Scan for the cell matching the given text and deliver its [x, y] coordinate at center. 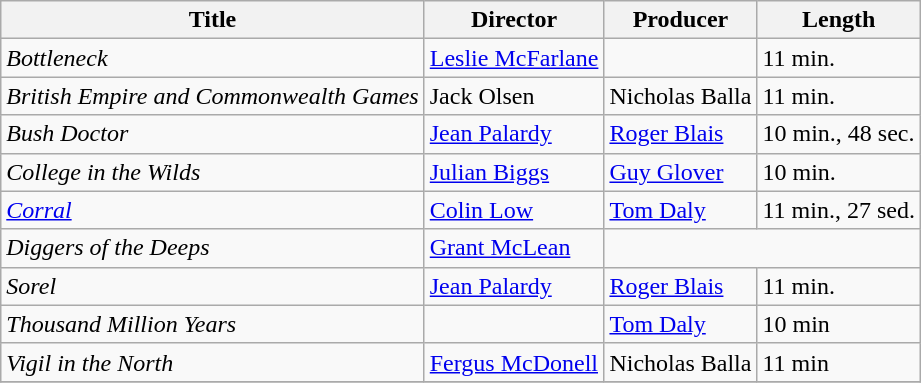
Julian Biggs [514, 172]
Guy Glover [680, 172]
Sorel [212, 286]
Bush Doctor [212, 134]
10 min. [839, 172]
Length [839, 20]
Thousand Million Years [212, 324]
Diggers of the Deeps [212, 248]
Grant McLean [514, 248]
10 min [839, 324]
Title [212, 20]
10 min., 48 sec. [839, 134]
11 min., 27 sed. [839, 210]
Vigil in the North [212, 362]
Bottleneck [212, 58]
Director [514, 20]
Fergus McDonell [514, 362]
11 min [839, 362]
British Empire and Commonwealth Games [212, 96]
College in the Wilds [212, 172]
Producer [680, 20]
Colin Low [514, 210]
Corral [212, 210]
Leslie McFarlane [514, 58]
Jack Olsen [514, 96]
